Determine the [x, y] coordinate at the center of the cell enclosing the given text.  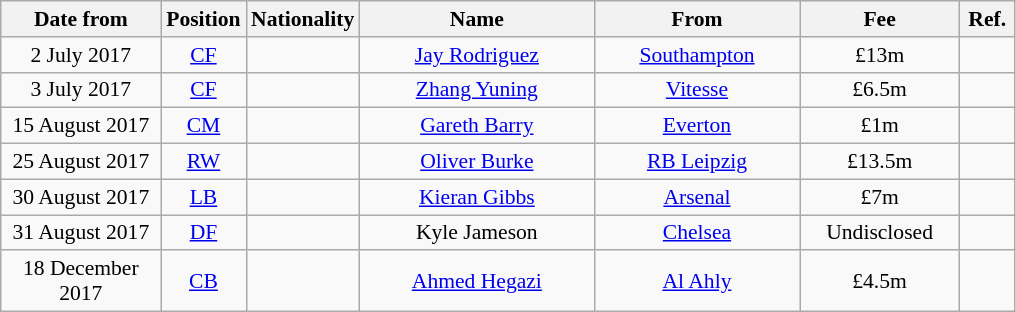
Ahmed Hegazi [476, 282]
Everton [696, 126]
Date from [81, 19]
CM [204, 126]
Southampton [696, 55]
RW [204, 162]
Oliver Burke [476, 162]
Vitesse [696, 90]
£1m [880, 126]
£6.5m [880, 90]
Zhang Yuning [476, 90]
Undisclosed [880, 233]
Name [476, 19]
Jay Rodriguez [476, 55]
15 August 2017 [81, 126]
£4.5m [880, 282]
Kieran Gibbs [476, 197]
Al Ahly [696, 282]
Fee [880, 19]
RB Leipzig [696, 162]
31 August 2017 [81, 233]
Kyle Jameson [476, 233]
Arsenal [696, 197]
Position [204, 19]
3 July 2017 [81, 90]
£13.5m [880, 162]
Gareth Barry [476, 126]
Chelsea [696, 233]
DF [204, 233]
CB [204, 282]
Ref. [988, 19]
2 July 2017 [81, 55]
LB [204, 197]
30 August 2017 [81, 197]
18 December 2017 [81, 282]
From [696, 19]
£7m [880, 197]
£13m [880, 55]
Nationality [302, 19]
25 August 2017 [81, 162]
